Provide the [X, Y] coordinate of the cell's center where the given text is located.  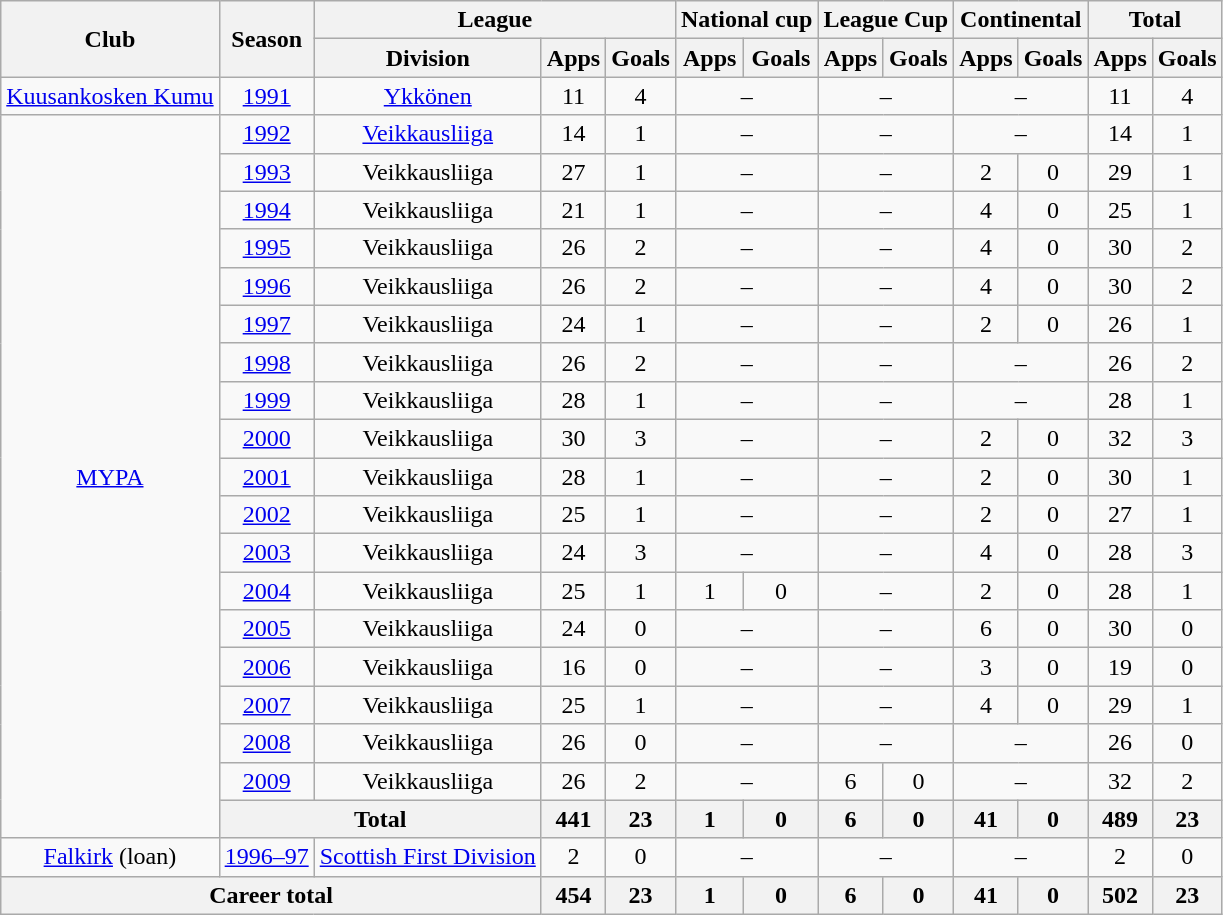
441 [573, 819]
Scottish First Division [428, 857]
1995 [266, 248]
MYPA [110, 476]
1996 [266, 286]
Club [110, 39]
Career total [272, 895]
1991 [266, 96]
2009 [266, 781]
Division [428, 58]
Falkirk (loan) [110, 857]
19 [1120, 667]
1997 [266, 324]
Kuusankosken Kumu [110, 96]
2001 [266, 477]
2000 [266, 438]
2005 [266, 629]
League Cup [886, 20]
Season [266, 39]
1998 [266, 362]
2006 [266, 667]
Ykkönen [428, 96]
National cup [746, 20]
1994 [266, 210]
2002 [266, 515]
1996–97 [266, 857]
League [494, 20]
489 [1120, 819]
21 [573, 210]
1992 [266, 134]
502 [1120, 895]
Continental [1021, 20]
2004 [266, 591]
16 [573, 667]
2007 [266, 705]
1999 [266, 400]
2008 [266, 743]
2003 [266, 553]
454 [573, 895]
1993 [266, 172]
